Detect which cell encompasses the target text, then output its (x, y) center coordinate. 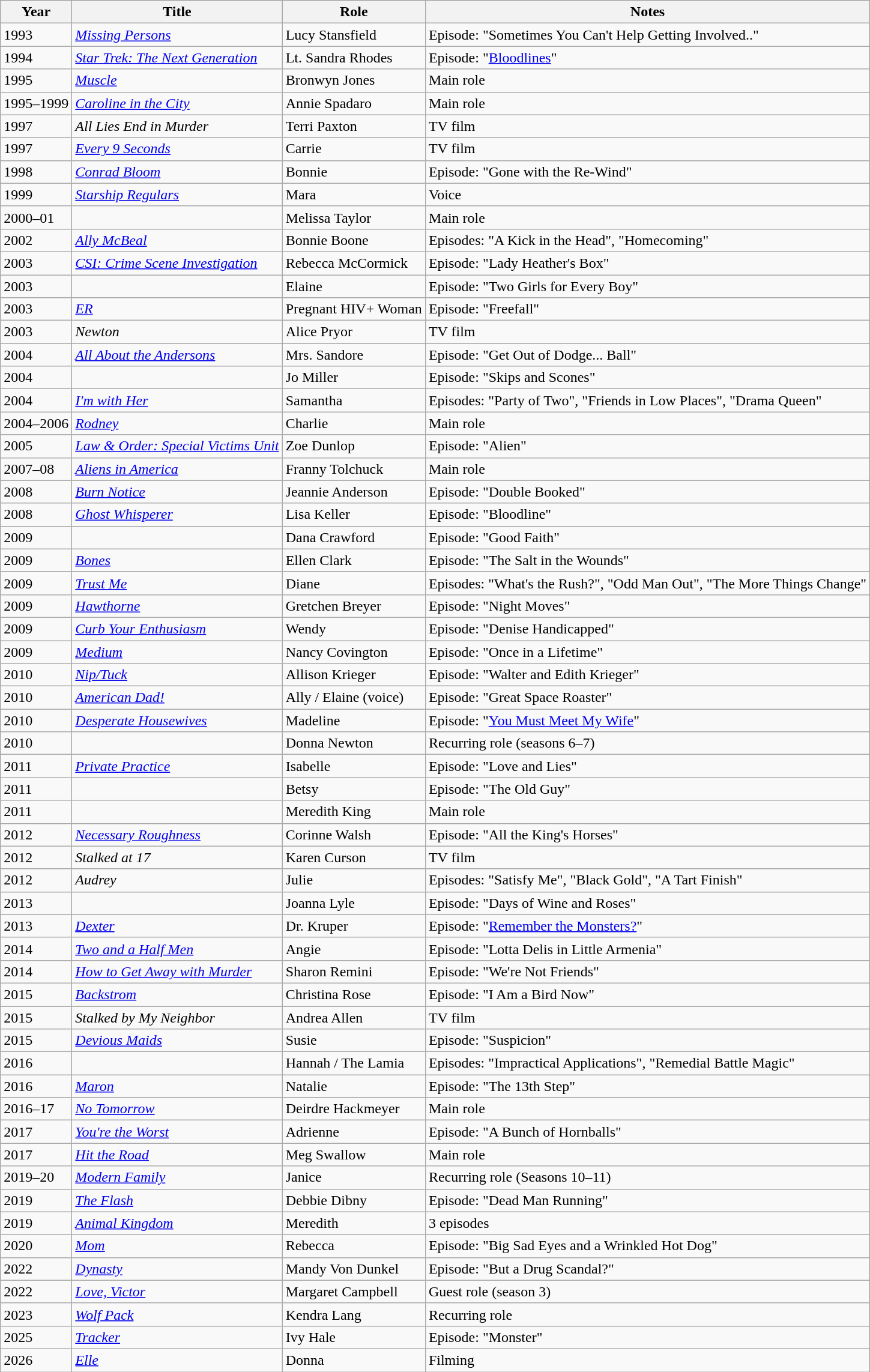
Episode: "Lotta Delis in Little Armenia" (647, 949)
Episode: "Great Space Roaster" (647, 698)
1995–1999 (36, 103)
Episode: "Sometimes You Can't Help Getting Involved.." (647, 35)
Love, Victor (177, 1292)
Modern Family (177, 1177)
You're the Worst (177, 1132)
2026 (36, 1360)
Animal Kingdom (177, 1223)
Episode: "Monster" (647, 1337)
Dynasty (177, 1269)
Joanna Lyle (354, 903)
Episodes: "A Kick in the Head", "Homecoming" (647, 240)
Episode: "A Bunch of Hornballs" (647, 1132)
Bronwyn Jones (354, 80)
Recurring role (Seasons 10–11) (647, 1177)
Stalked by My Neighbor (177, 1018)
Corinne Walsh (354, 835)
Starship Regulars (177, 195)
Star Trek: The Next Generation (177, 58)
1993 (36, 35)
1995 (36, 80)
Episode: "All the King's Horses" (647, 835)
Nancy Covington (354, 651)
Adrienne (354, 1132)
Ally / Elaine (voice) (354, 698)
Episode: "Get Out of Dodge... Ball" (647, 355)
Allison Krieger (354, 675)
Episode: "You Must Meet My Wife" (647, 721)
Episode: "Days of Wine and Roses" (647, 903)
Ivy Hale (354, 1337)
Jeannie Anderson (354, 492)
Margaret Campbell (354, 1292)
Episode: "Bloodline" (647, 515)
Christina Rose (354, 994)
Episode: "But a Drug Scandal?" (647, 1269)
Episode: "Walter and Edith Krieger" (647, 675)
Voice (647, 195)
2004–2006 (36, 423)
Andrea Allen (354, 1018)
ER (177, 309)
No Tomorrow (177, 1109)
2016–17 (36, 1109)
2025 (36, 1337)
Mara (354, 195)
2000–01 (36, 217)
Recurring role (seasons 6–7) (647, 743)
Carrie (354, 149)
Angie (354, 949)
Samantha (354, 400)
The Flash (177, 1200)
I'm with Her (177, 400)
Hannah / The Lamia (354, 1063)
All About the Andersons (177, 355)
Guest role (season 3) (647, 1292)
Episode: "Suspicion" (647, 1041)
3 episodes (647, 1223)
Rebecca (354, 1246)
Pregnant HIV+ Woman (354, 309)
Episode: "Denise Handicapped" (647, 629)
Donna Newton (354, 743)
2019–20 (36, 1177)
Episode: "Double Booked" (647, 492)
Year (36, 12)
Conrad Bloom (177, 172)
Bones (177, 560)
Melissa Taylor (354, 217)
Trust Me (177, 583)
2007–08 (36, 469)
Two and a Half Men (177, 949)
Episode: "Two Girls for Every Boy" (647, 286)
Episode: "Night Moves" (647, 606)
Episode: "We're Not Friends" (647, 972)
Burn Notice (177, 492)
Episodes: "Satisfy Me", "Black Gold", "A Tart Finish" (647, 880)
2023 (36, 1314)
Episode: "Big Sad Eyes and a Wrinkled Hot Dog" (647, 1246)
Terri Paxton (354, 126)
Alice Pryor (354, 332)
Wendy (354, 629)
Missing Persons (177, 35)
Hawthorne (177, 606)
Bonnie Boone (354, 240)
Deirdre Hackmeyer (354, 1109)
Episodes: "Impractical Applications", "Remedial Battle Magic" (647, 1063)
Episode: "Dead Man Running" (647, 1200)
Newton (177, 332)
Karen Curson (354, 857)
Kendra Lang (354, 1314)
Debbie Dibny (354, 1200)
Episode: "Alien" (647, 446)
Bonnie (354, 172)
1994 (36, 58)
Madeline (354, 721)
Episode: "Skips and Scones" (647, 378)
Episode: "The Salt in the Wounds" (647, 560)
Notes (647, 12)
Episodes: "Party of Two", "Friends in Low Places", "Drama Queen" (647, 400)
Annie Spadaro (354, 103)
Law & Order: Special Victims Unit (177, 446)
1998 (36, 172)
Tracker (177, 1337)
Janice (354, 1177)
2002 (36, 240)
Filming (647, 1360)
Episode: "Lady Heather's Box" (647, 263)
Episode: "The Old Guy" (647, 789)
Lisa Keller (354, 515)
Episode: "Good Faith" (647, 537)
Episode: "I Am a Bird Now" (647, 994)
Devious Maids (177, 1041)
Elaine (354, 286)
Rodney (177, 423)
Gretchen Breyer (354, 606)
Curb Your Enthusiasm (177, 629)
Dr. Kruper (354, 926)
Episode: "Gone with the Re-Wind" (647, 172)
Sharon Remini (354, 972)
Hit the Road (177, 1155)
CSI: Crime Scene Investigation (177, 263)
Meg Swallow (354, 1155)
Episode: "Freefall" (647, 309)
Charlie (354, 423)
2005 (36, 446)
Wolf Pack (177, 1314)
American Dad! (177, 698)
Dana Crawford (354, 537)
Jo Miller (354, 378)
Betsy (354, 789)
Meredith (354, 1223)
Nip/Tuck (177, 675)
Susie (354, 1041)
All Lies End in Murder (177, 126)
Aliens in America (177, 469)
Necessary Roughness (177, 835)
Episodes: "What's the Rush?", "Odd Man Out", "The More Things Change" (647, 583)
Episode: "Remember the Monsters?" (647, 926)
Zoe Dunlop (354, 446)
Role (354, 12)
Episode: "Bloodlines" (647, 58)
Episode: "Once in a Lifetime" (647, 651)
Natalie (354, 1086)
Recurring role (647, 1314)
Lucy Stansfield (354, 35)
Julie (354, 880)
Desperate Housewives (177, 721)
Meredith King (354, 812)
Franny Tolchuck (354, 469)
How to Get Away with Murder (177, 972)
Mandy Von Dunkel (354, 1269)
Dexter (177, 926)
Medium (177, 651)
Private Practice (177, 766)
Elle (177, 1360)
Mrs. Sandore (354, 355)
Donna (354, 1360)
1999 (36, 195)
Ally McBeal (177, 240)
Episode: "Love and Lies" (647, 766)
Every 9 Seconds (177, 149)
Ghost Whisperer (177, 515)
Audrey (177, 880)
2020 (36, 1246)
Isabelle (354, 766)
Mom (177, 1246)
Ellen Clark (354, 560)
Lt. Sandra Rhodes (354, 58)
Muscle (177, 80)
Caroline in the City (177, 103)
Rebecca McCormick (354, 263)
Diane (354, 583)
Backstrom (177, 994)
Episode: "The 13th Step" (647, 1086)
Stalked at 17 (177, 857)
Maron (177, 1086)
Title (177, 12)
